Scan for the cell matching the given text and deliver its (x, y) coordinate at center. 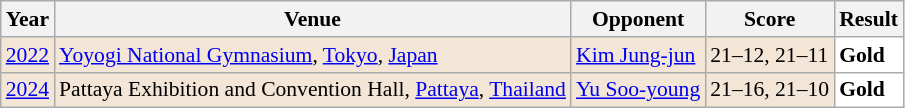
Kim Jung-jun (638, 55)
21–12, 21–11 (770, 55)
Year (28, 19)
21–16, 21–10 (770, 90)
Result (868, 19)
Pattaya Exhibition and Convention Hall, Pattaya, Thailand (312, 90)
Yu Soo-young (638, 90)
Venue (312, 19)
2022 (28, 55)
Opponent (638, 19)
Yoyogi National Gymnasium, Tokyo, Japan (312, 55)
2024 (28, 90)
Score (770, 19)
